Extract the [X, Y] coordinate from the center of the cell holding the provided text.  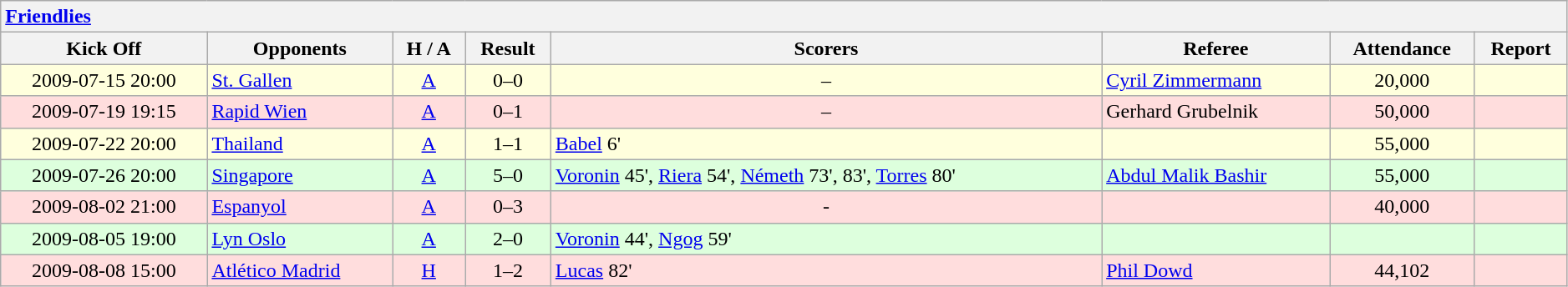
Friendlies [784, 17]
50,000 [1402, 112]
Cyril Zimmermann [1216, 80]
Opponents [300, 48]
Kick Off [104, 48]
20,000 [1402, 80]
- [825, 207]
H / A [429, 48]
Referee [1216, 48]
2009-08-08 15:00 [104, 270]
Report [1521, 48]
Singapore [300, 175]
H [429, 270]
St. Gallen [300, 80]
2009-08-02 21:00 [104, 207]
Thailand [300, 143]
Rapid Wien [300, 112]
44,102 [1402, 270]
2009-07-26 20:00 [104, 175]
Atlético Madrid [300, 270]
Scorers [825, 48]
Babel 6' [825, 143]
1–2 [508, 270]
2–0 [508, 239]
Voronin 45', Riera 54', Németh 73', 83', Torres 80' [825, 175]
2009-07-15 20:00 [104, 80]
Result [508, 48]
Espanyol [300, 207]
0–3 [508, 207]
1–1 [508, 143]
2009-07-22 20:00 [104, 143]
Gerhard Grubelnik [1216, 112]
Phil Dowd [1216, 270]
0–0 [508, 80]
0–1 [508, 112]
Voronin 44', Ngog 59' [825, 239]
40,000 [1402, 207]
Abdul Malik Bashir [1216, 175]
Lyn Oslo [300, 239]
Attendance [1402, 48]
Lucas 82' [825, 270]
5–0 [508, 175]
2009-07-19 19:15 [104, 112]
2009-08-05 19:00 [104, 239]
